Return the [x, y] coordinate for the center point of the cell that contains the specified text.  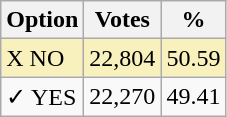
Votes [122, 20]
49.41 [194, 97]
50.59 [194, 58]
22,804 [122, 58]
% [194, 20]
22,270 [122, 97]
✓ YES [42, 97]
X NO [42, 58]
Option [42, 20]
